For the text-containing cell, return its midpoint in (x, y) coordinate format. 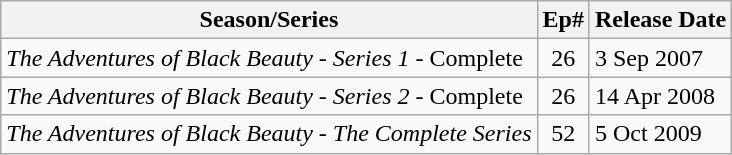
The Adventures of Black Beauty - Series 2 - Complete (269, 96)
The Adventures of Black Beauty - The Complete Series (269, 134)
Season/Series (269, 20)
The Adventures of Black Beauty - Series 1 - Complete (269, 58)
5 Oct 2009 (660, 134)
Ep# (563, 20)
52 (563, 134)
3 Sep 2007 (660, 58)
Release Date (660, 20)
14 Apr 2008 (660, 96)
